Locate the cell with the specified text and output its (X, Y) center coordinate. 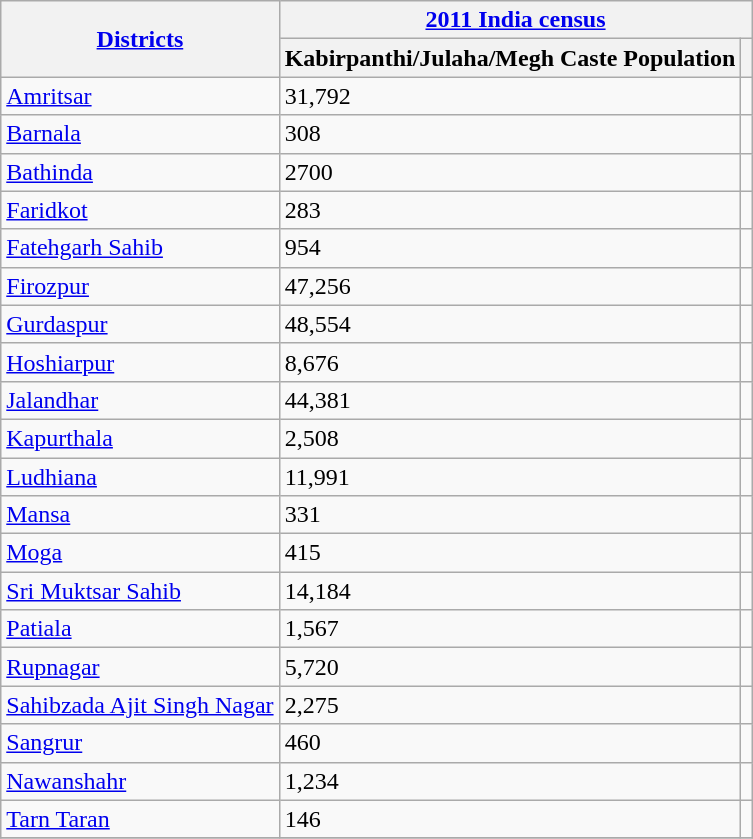
460 (510, 743)
Sahibzada Ajit Singh Nagar (140, 705)
11,991 (510, 477)
1,567 (510, 629)
47,256 (510, 286)
5,720 (510, 667)
Sangrur (140, 743)
Districts (140, 39)
Patiala (140, 629)
415 (510, 553)
Rupnagar (140, 667)
Ludhiana (140, 477)
Gurdaspur (140, 324)
14,184 (510, 591)
954 (510, 248)
Nawanshahr (140, 781)
2700 (510, 172)
283 (510, 210)
Faridkot (140, 210)
Tarn Taran (140, 819)
Fatehgarh Sahib (140, 248)
331 (510, 515)
Firozpur (140, 286)
Jalandhar (140, 400)
146 (510, 819)
Bathinda (140, 172)
308 (510, 134)
Barnala (140, 134)
Kapurthala (140, 438)
48,554 (510, 324)
8,676 (510, 362)
Amritsar (140, 96)
2011 India census (516, 20)
1,234 (510, 781)
Hoshiarpur (140, 362)
44,381 (510, 400)
Mansa (140, 515)
31,792 (510, 96)
Sri Muktsar Sahib (140, 591)
2,508 (510, 438)
2,275 (510, 705)
Kabirpanthi/Julaha/Megh Caste Population (510, 58)
Moga (140, 553)
